Scan for the cell matching the given text and deliver its (x, y) coordinate at center. 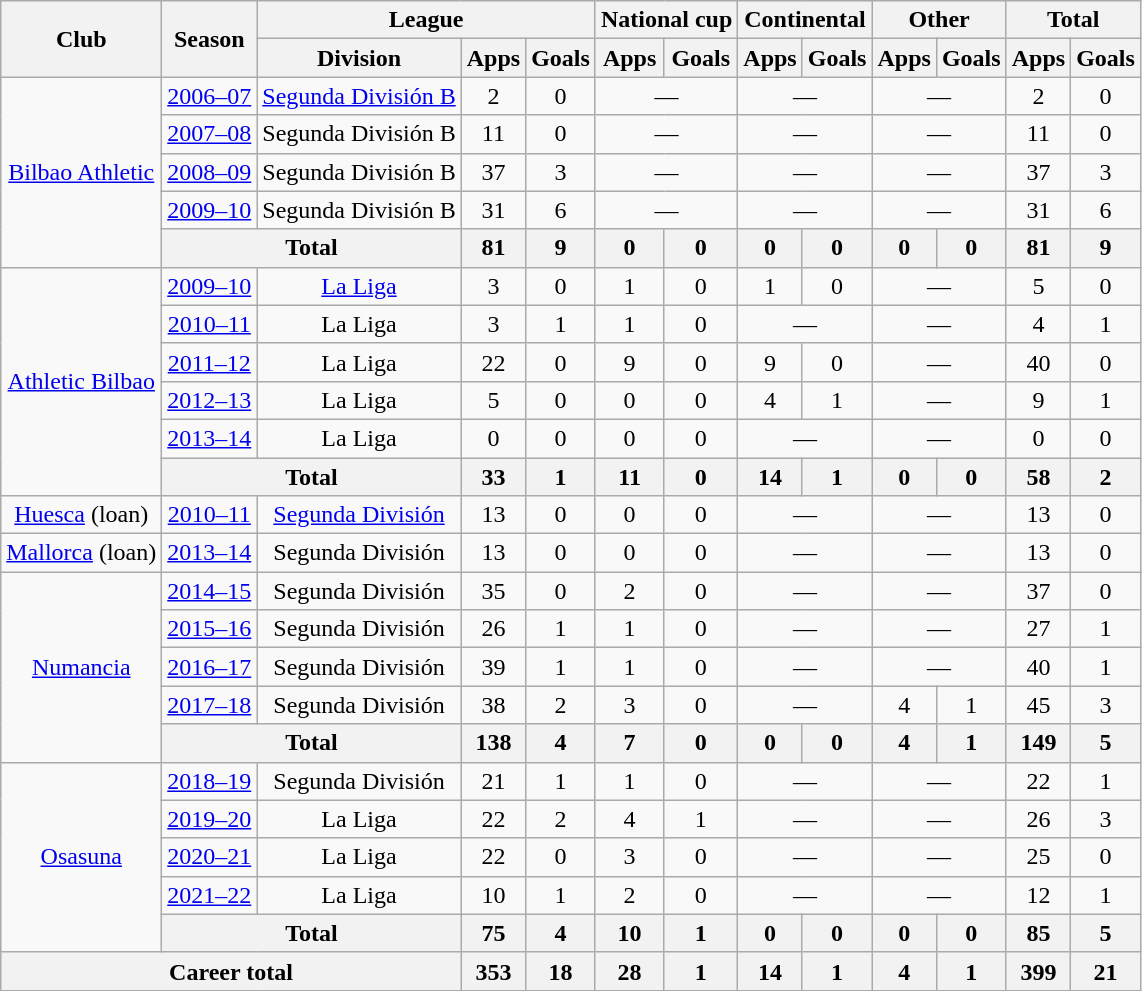
45 (1038, 705)
2020–21 (210, 857)
Other (939, 20)
Bilbao Athletic (82, 172)
33 (493, 477)
2021–22 (210, 895)
58 (1038, 477)
75 (493, 933)
2007–08 (210, 134)
Osasuna (82, 857)
2006–07 (210, 96)
149 (1038, 743)
Career total (231, 971)
Division (359, 58)
Numancia (82, 667)
39 (493, 667)
25 (1038, 857)
28 (629, 971)
2012–13 (210, 400)
18 (561, 971)
2018–19 (210, 781)
85 (1038, 933)
Continental (805, 20)
138 (493, 743)
399 (1038, 971)
League (426, 20)
38 (493, 705)
2011–12 (210, 362)
12 (1038, 895)
27 (1038, 629)
Huesca (loan) (82, 515)
Athletic Bilbao (82, 381)
2017–18 (210, 705)
353 (493, 971)
Club (82, 39)
2014–15 (210, 591)
Season (210, 39)
Mallorca (loan) (82, 553)
2016–17 (210, 667)
2008–09 (210, 172)
2015–16 (210, 629)
2019–20 (210, 819)
National cup (666, 20)
35 (493, 591)
7 (629, 743)
